Identify which cell holds the provided text, then report its [x, y] central coordinate. 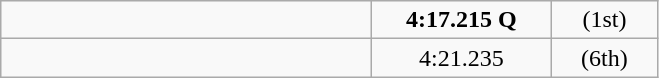
4:21.235 [462, 58]
(6th) [604, 58]
4:17.215 Q [462, 20]
(1st) [604, 20]
